Determine the [x, y] coordinate at the center of the cell enclosing the given text.  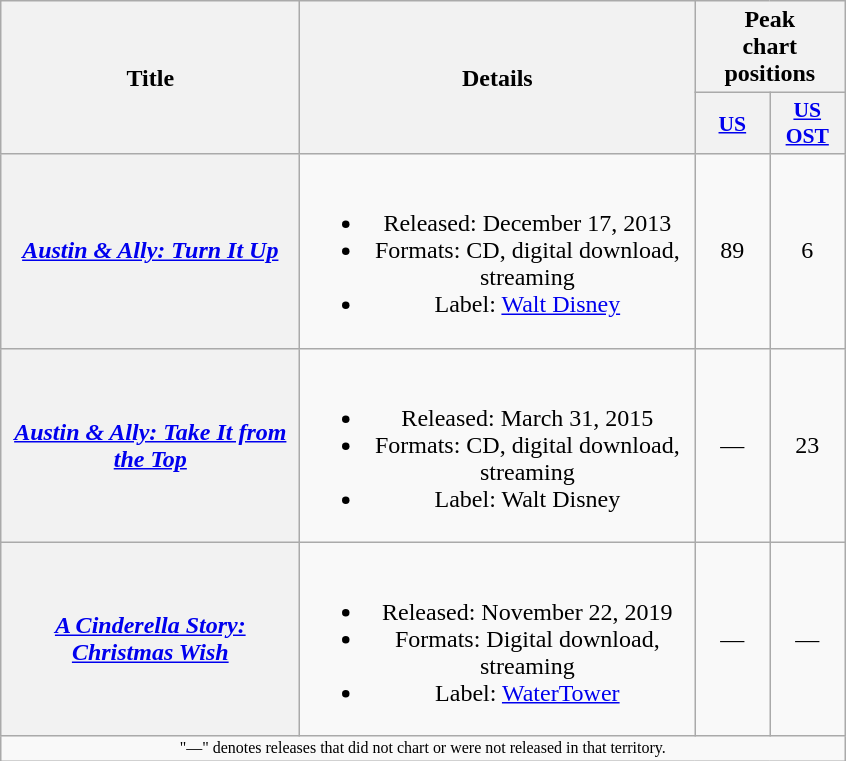
US [732, 124]
Peakchartpositions [770, 47]
Released: March 31, 2015Formats: CD, digital download, streamingLabel: Walt Disney [498, 445]
6 [808, 251]
Released: November 22, 2019Formats: Digital download, streamingLabel: WaterTower [498, 639]
23 [808, 445]
"—" denotes releases that did not chart or were not released in that territory. [423, 748]
Austin & Ally: Take It from the Top [150, 445]
Austin & Ally: Turn It Up [150, 251]
USOST [808, 124]
Title [150, 78]
89 [732, 251]
Released: December 17, 2013Formats: CD, digital download, streamingLabel: Walt Disney [498, 251]
Details [498, 78]
A Cinderella Story:Christmas Wish [150, 639]
